From the cell containing the given text, extract its center point as (x, y) coordinate. 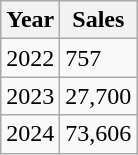
73,606 (98, 134)
Sales (98, 20)
757 (98, 58)
Year (30, 20)
2022 (30, 58)
2024 (30, 134)
27,700 (98, 96)
2023 (30, 96)
